Return (x, y) of the center of cell containing provided text 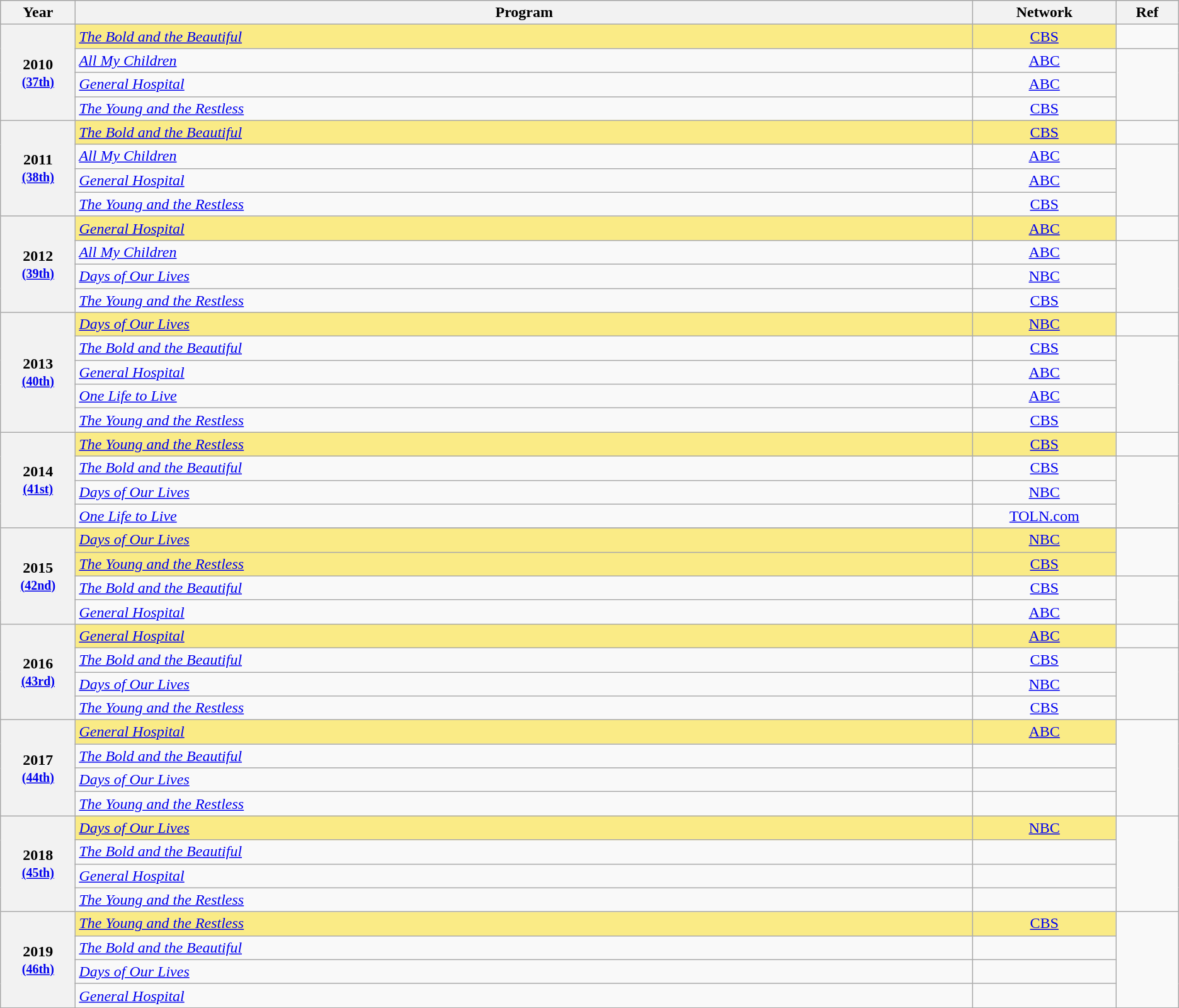
Network (1044, 13)
2016 (43rd) (38, 672)
2017 (44th) (38, 768)
Ref (1148, 13)
2011 (38th) (38, 168)
2014 (41st) (38, 480)
2012 (39th) (38, 264)
2019 (46th) (38, 959)
2015 (42nd) (38, 576)
2018 (45th) (38, 864)
Program (524, 13)
2013 (40th) (38, 372)
Year (38, 13)
TOLN.com (1044, 516)
2010 (37th) (38, 72)
